Detect which cell encompasses the target text, then output its (X, Y) center coordinate. 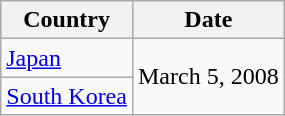
Date (208, 20)
South Korea (67, 96)
Country (67, 20)
March 5, 2008 (208, 77)
Japan (67, 58)
